Pinpoint the cell where the given text exists, returning its (X, Y) midpoint coordinate. 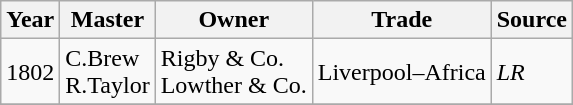
Owner (234, 20)
C.BrewR.Taylor (108, 72)
Source (532, 20)
Trade (402, 20)
Rigby & Co.Lowther & Co. (234, 72)
Master (108, 20)
Liverpool–Africa (402, 72)
1802 (30, 72)
LR (532, 72)
Year (30, 20)
